Output the [x, y] coordinate of the center of the cell containing the given text.  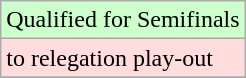
to relegation play-out [123, 58]
Qualified for Semifinals [123, 20]
